For the text-containing cell, return its midpoint in (x, y) coordinate format. 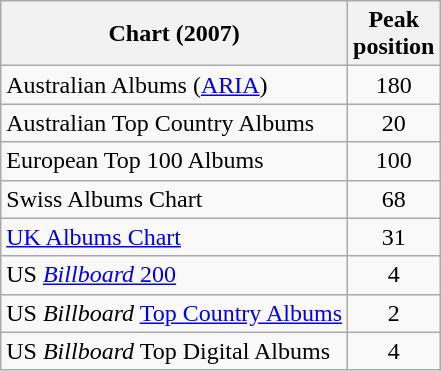
31 (394, 237)
2 (394, 313)
Swiss Albums Chart (174, 199)
UK Albums Chart (174, 237)
Australian Albums (ARIA) (174, 85)
Australian Top Country Albums (174, 123)
20 (394, 123)
Peakposition (394, 34)
European Top 100 Albums (174, 161)
US Billboard Top Country Albums (174, 313)
180 (394, 85)
Chart (2007) (174, 34)
US Billboard Top Digital Albums (174, 351)
US Billboard 200 (174, 275)
68 (394, 199)
100 (394, 161)
